Provide the (X, Y) coordinate of the cell's center where the given text is located.  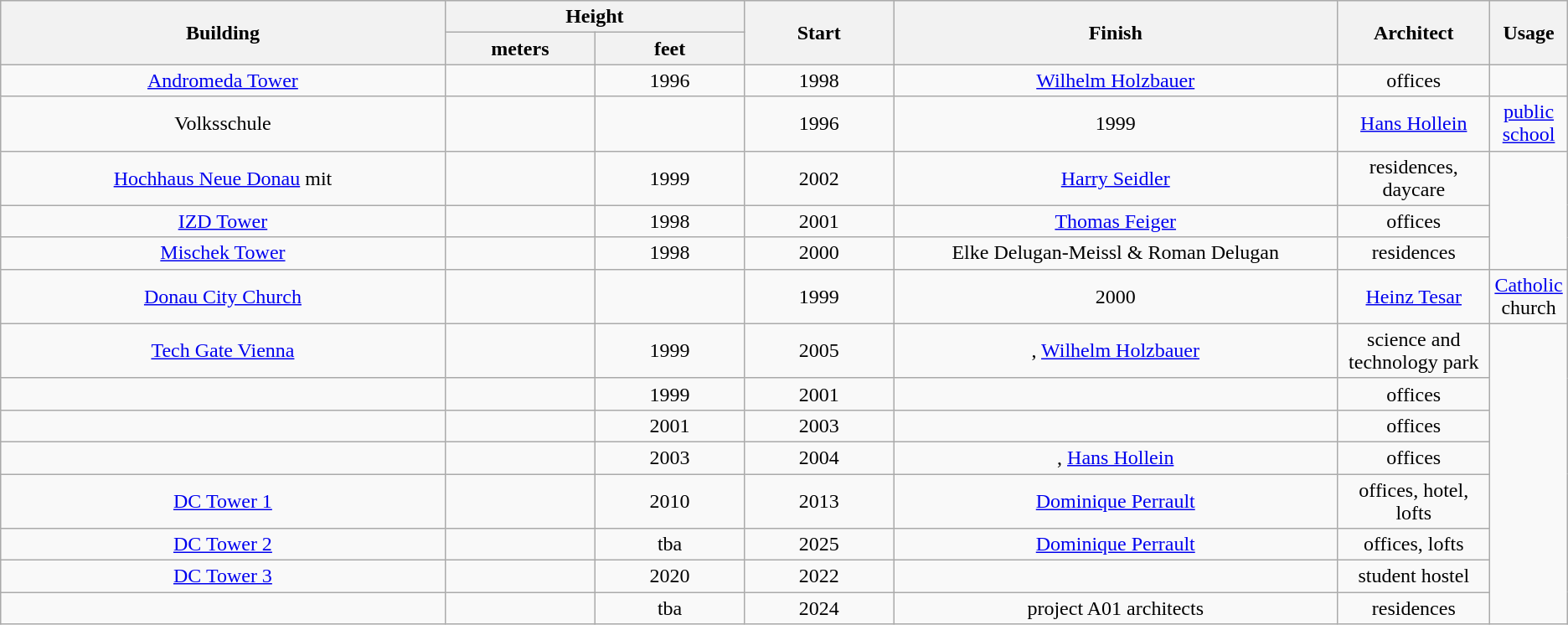
offices, lofts (1414, 545)
science and technology park (1414, 350)
2002 (819, 178)
Mischek Tower (223, 253)
2010 (670, 501)
Hochhaus Neue Donau mit (223, 178)
, Wilhelm Holzbauer (1116, 350)
meters (519, 49)
Tech Gate Vienna (223, 350)
offices, hotel, lofts (1414, 501)
Thomas Feiger (1116, 221)
Building (223, 33)
Volksschule (223, 124)
2005 (819, 350)
2004 (819, 457)
Start (819, 33)
2020 (670, 576)
2013 (819, 501)
residences, daycare (1414, 178)
2022 (819, 576)
Elke Delugan-Meissl & Roman Delugan (1116, 253)
Wilhelm Holzbauer (1116, 80)
2025 (819, 545)
Catholic church (1529, 297)
Andromeda Tower (223, 80)
2024 (819, 608)
Harry Seidler (1116, 178)
Heinz Tesar (1414, 297)
Architect (1414, 33)
Height (595, 17)
DC Tower 1 (223, 501)
Donau City Church (223, 297)
Usage (1529, 33)
student hostel (1414, 576)
DC Tower 3 (223, 576)
Finish (1116, 33)
public school (1529, 124)
IZD Tower (223, 221)
feet (670, 49)
Hans Hollein (1414, 124)
DC Tower 2 (223, 545)
project A01 architects (1116, 608)
, Hans Hollein (1116, 457)
